Find where the given text appears and provide that cell's center as (X, Y) coordinate. 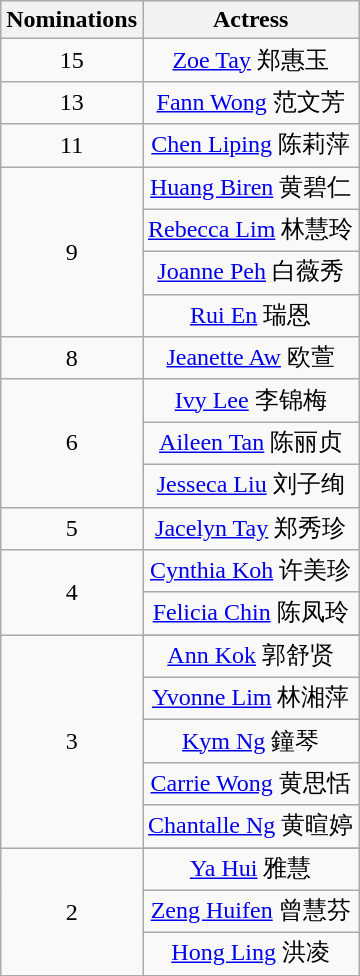
15 (72, 60)
Jeanette Aw 欧萱 (250, 358)
Ivy Lee 李锦梅 (250, 400)
Chen Liping 陈莉萍 (250, 146)
Rebecca Lim 林慧玲 (250, 230)
Rui En 瑞恩 (250, 316)
11 (72, 146)
Cynthia Koh 许美珍 (250, 572)
Zeng Huifen 曾慧芬 (250, 912)
Nominations (72, 20)
2 (72, 912)
Hong Ling 洪凌 (250, 954)
3 (72, 742)
Ya Hui 雅慧 (250, 870)
Fann Wong 范文芳 (250, 102)
9 (72, 251)
Felicia Chin 陈凤玲 (250, 614)
6 (72, 443)
Kym Ng 鐘琴 (250, 742)
13 (72, 102)
Aileen Tan 陈丽贞 (250, 444)
Jesseca Liu 刘子绚 (250, 486)
Joanne Peh 白薇秀 (250, 274)
Jacelyn Tay 郑秀珍 (250, 528)
4 (72, 592)
8 (72, 358)
5 (72, 528)
Carrie Wong 黄思恬 (250, 784)
Yvonne Lim 林湘萍 (250, 698)
Ann Kok 郭舒贤 (250, 656)
Chantalle Ng 黄暄婷 (250, 826)
Zoe Tay 郑惠玉 (250, 60)
Huang Biren 黄碧仁 (250, 188)
Actress (250, 20)
